Output the (x, y) coordinate of the center of the cell containing the given text.  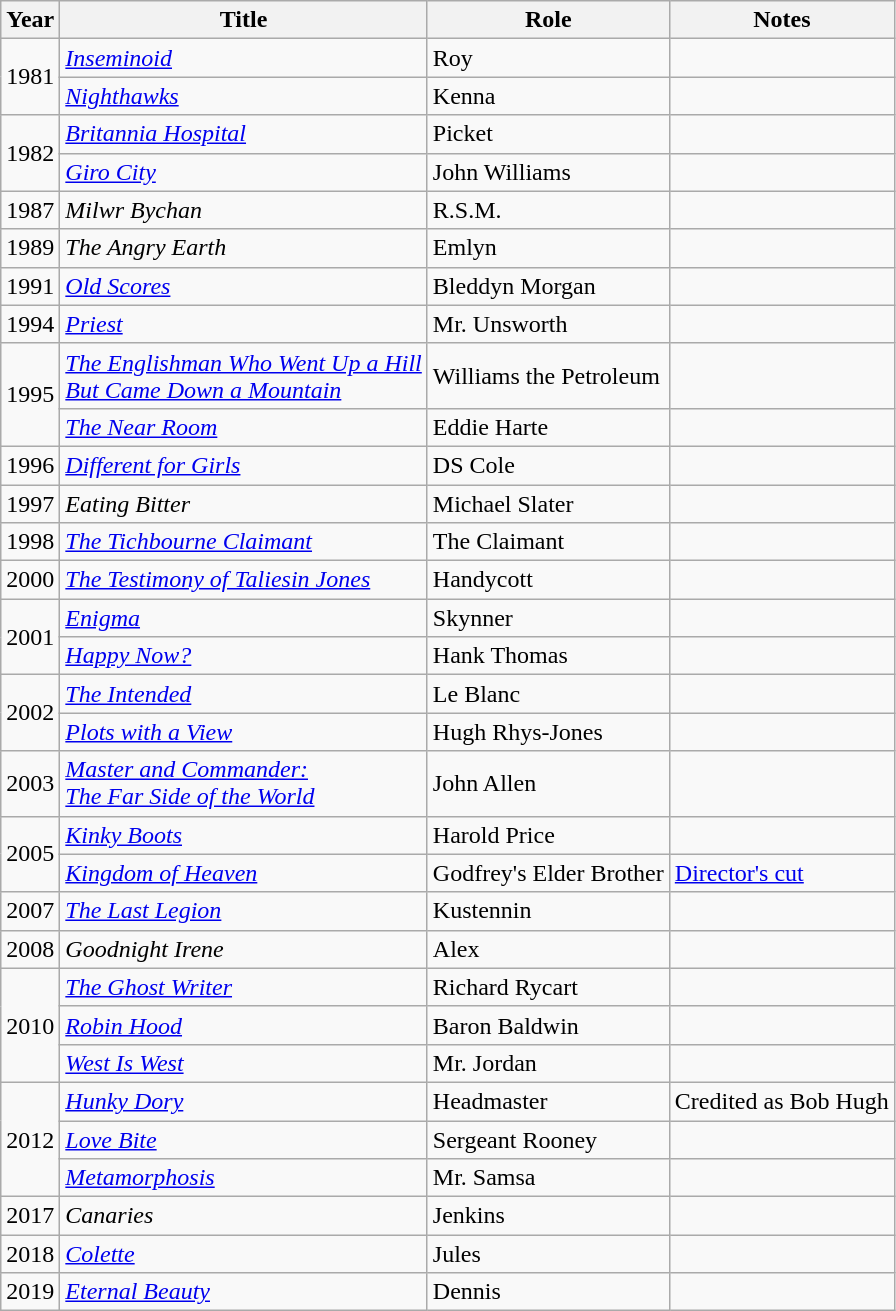
2010 (30, 1025)
Role (548, 20)
2002 (30, 713)
Mr. Jordan (548, 1063)
Dennis (548, 1292)
R.S.M. (548, 210)
2012 (30, 1139)
Giro City (244, 172)
1996 (30, 465)
Title (244, 20)
1995 (30, 394)
Michael Slater (548, 503)
The Angry Earth (244, 248)
2017 (30, 1216)
Richard Rycart (548, 987)
Jenkins (548, 1216)
2008 (30, 949)
2000 (30, 580)
Master and Commander:The Far Side of the World (244, 784)
Love Bite (244, 1139)
Enigma (244, 618)
Kingdom of Heaven (244, 873)
Director's cut (782, 873)
Hugh Rhys-Jones (548, 732)
Picket (548, 134)
Different for Girls (244, 465)
Kenna (548, 96)
The Englishman Who Went Up a HillBut Came Down a Mountain (244, 376)
2018 (30, 1254)
Metamorphosis (244, 1178)
Hunky Dory (244, 1101)
Le Blanc (548, 694)
Britannia Hospital (244, 134)
Goodnight Irene (244, 949)
1994 (30, 324)
Canaries (244, 1216)
Emlyn (548, 248)
Credited as Bob Hugh (782, 1101)
Year (30, 20)
Robin Hood (244, 1025)
1991 (30, 286)
Colette (244, 1254)
Mr. Unsworth (548, 324)
Alex (548, 949)
West Is West (244, 1063)
The Last Legion (244, 911)
The Ghost Writer (244, 987)
The Near Room (244, 427)
1987 (30, 210)
Inseminoid (244, 58)
Milwr Bychan (244, 210)
Godfrey's Elder Brother (548, 873)
2005 (30, 854)
Plots with a View (244, 732)
Notes (782, 20)
Handycott (548, 580)
John Williams (548, 172)
Eddie Harte (548, 427)
Hank Thomas (548, 656)
1981 (30, 77)
DS Cole (548, 465)
Eating Bitter (244, 503)
1989 (30, 248)
The Tichbourne Claimant (244, 542)
Sergeant Rooney (548, 1139)
2001 (30, 637)
1998 (30, 542)
Old Scores (244, 286)
Roy (548, 58)
Happy Now? (244, 656)
The Intended (244, 694)
Eternal Beauty (244, 1292)
Mr. Samsa (548, 1178)
1982 (30, 153)
Headmaster (548, 1101)
Harold Price (548, 835)
Baron Baldwin (548, 1025)
2003 (30, 784)
Bleddyn Morgan (548, 286)
Kustennin (548, 911)
Kinky Boots (244, 835)
Nighthawks (244, 96)
Jules (548, 1254)
2019 (30, 1292)
2007 (30, 911)
Priest (244, 324)
1997 (30, 503)
The Claimant (548, 542)
Williams the Petroleum (548, 376)
John Allen (548, 784)
The Testimony of Taliesin Jones (244, 580)
Skynner (548, 618)
